Search for the cell housing the specified text and yield its [x, y] center coordinate. 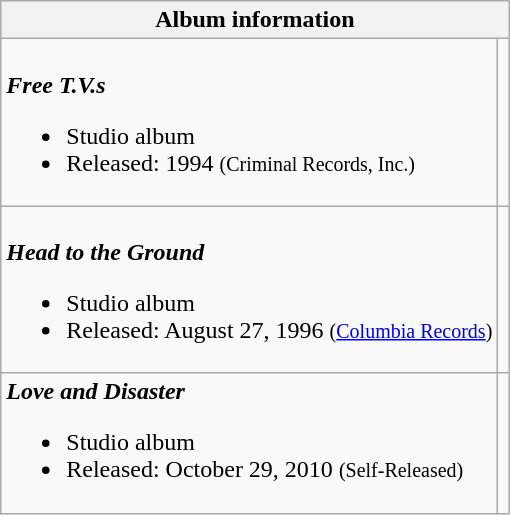
Love and DisasterStudio albumReleased: October 29, 2010 (Self-Released) [250, 443]
Free T.V.sStudio albumReleased: 1994 (Criminal Records, Inc.) [250, 122]
Album information [255, 20]
Head to the GroundStudio albumReleased: August 27, 1996 (Columbia Records) [250, 290]
